Return the [x, y] coordinate for the center point of the cell that contains the specified text.  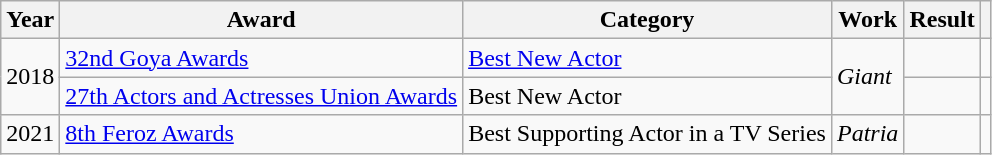
2018 [30, 77]
27th Actors and Actresses Union Awards [262, 96]
Category [648, 20]
Year [30, 20]
32nd Goya Awards [262, 58]
Award [262, 20]
2021 [30, 134]
8th Feroz Awards [262, 134]
Patria [867, 134]
Giant [867, 77]
Work [867, 20]
Best Supporting Actor in a TV Series [648, 134]
Result [942, 20]
